From the cell containing the given text, extract its center point as [X, Y] coordinate. 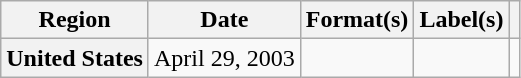
April 29, 2003 [224, 58]
United States [75, 58]
Label(s) [462, 20]
Format(s) [357, 20]
Region [75, 20]
Date [224, 20]
